Locate the cell with the specified text and output its (X, Y) center coordinate. 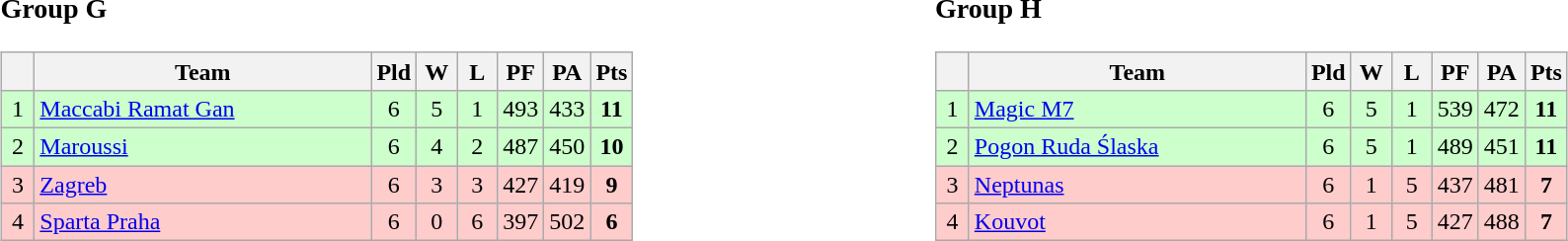
451 (1501, 147)
Neptunas (1137, 185)
Maroussi (203, 147)
437 (1455, 185)
Magic M7 (1137, 109)
472 (1501, 109)
481 (1501, 185)
Pogon Ruda Ślaska (1137, 147)
488 (1501, 222)
450 (567, 147)
397 (521, 222)
502 (567, 222)
Maccabi Ramat Gan (203, 109)
0 (436, 222)
487 (521, 147)
Kouvot (1137, 222)
419 (567, 185)
Zagreb (203, 185)
Sparta Praha (203, 222)
493 (521, 109)
433 (567, 109)
9 (612, 185)
489 (1455, 147)
539 (1455, 109)
10 (612, 147)
